Return (X, Y) of the center of cell containing provided text 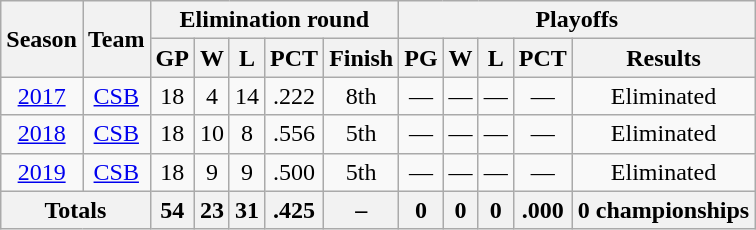
PG (421, 58)
31 (246, 210)
Playoffs (577, 20)
.222 (294, 96)
2019 (42, 172)
GP (172, 58)
Team (116, 39)
14 (246, 96)
– (362, 210)
.000 (542, 210)
.425 (294, 210)
2018 (42, 134)
Totals (76, 210)
2017 (42, 96)
Elimination round (274, 20)
.556 (294, 134)
4 (212, 96)
Finish (362, 58)
10 (212, 134)
54 (172, 210)
23 (212, 210)
8 (246, 134)
Season (42, 39)
.500 (294, 172)
8th (362, 96)
Results (663, 58)
0 championships (663, 210)
